Return [x, y] of the center of cell containing provided text 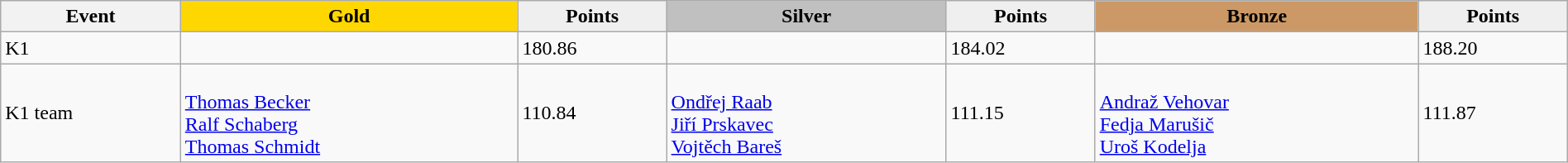
111.15 [1021, 113]
188.20 [1493, 48]
180.86 [592, 48]
Andraž VehovarFedja MarušičUroš Kodelja [1257, 113]
K1 [91, 48]
110.84 [592, 113]
111.87 [1493, 113]
Bronze [1257, 17]
Thomas BeckerRalf SchabergThomas Schmidt [349, 113]
Event [91, 17]
184.02 [1021, 48]
Silver [806, 17]
K1 team [91, 113]
Ondřej RaabJiří PrskavecVojtěch Bareš [806, 113]
Gold [349, 17]
